For the text-containing cell, return its midpoint in [x, y] coordinate format. 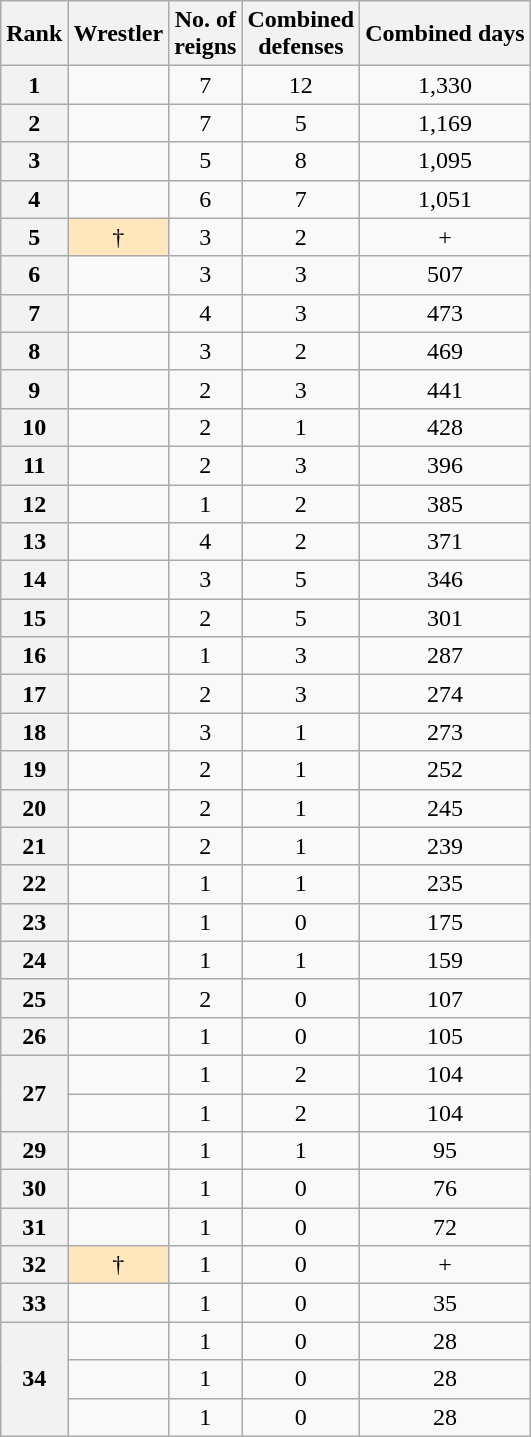
35 [445, 1303]
396 [445, 465]
274 [445, 694]
507 [445, 275]
14 [34, 580]
13 [34, 542]
159 [445, 960]
273 [445, 732]
34 [34, 1379]
76 [445, 1189]
252 [445, 770]
235 [445, 884]
441 [445, 389]
Wrestler [118, 34]
1,169 [445, 123]
428 [445, 427]
473 [445, 313]
No. ofreigns [206, 34]
23 [34, 922]
239 [445, 846]
Combined days [445, 34]
15 [34, 618]
31 [34, 1227]
29 [34, 1151]
26 [34, 1036]
346 [445, 580]
245 [445, 808]
107 [445, 998]
72 [445, 1227]
17 [34, 694]
1,330 [445, 85]
20 [34, 808]
11 [34, 465]
Rank [34, 34]
21 [34, 846]
25 [34, 998]
95 [445, 1151]
18 [34, 732]
371 [445, 542]
301 [445, 618]
287 [445, 656]
16 [34, 656]
27 [34, 1093]
9 [34, 389]
10 [34, 427]
385 [445, 503]
Combineddefenses [301, 34]
30 [34, 1189]
22 [34, 884]
33 [34, 1303]
105 [445, 1036]
1,051 [445, 199]
32 [34, 1265]
175 [445, 922]
1,095 [445, 161]
19 [34, 770]
24 [34, 960]
469 [445, 351]
